Output the (X, Y) coordinate of the center of the cell containing the given text.  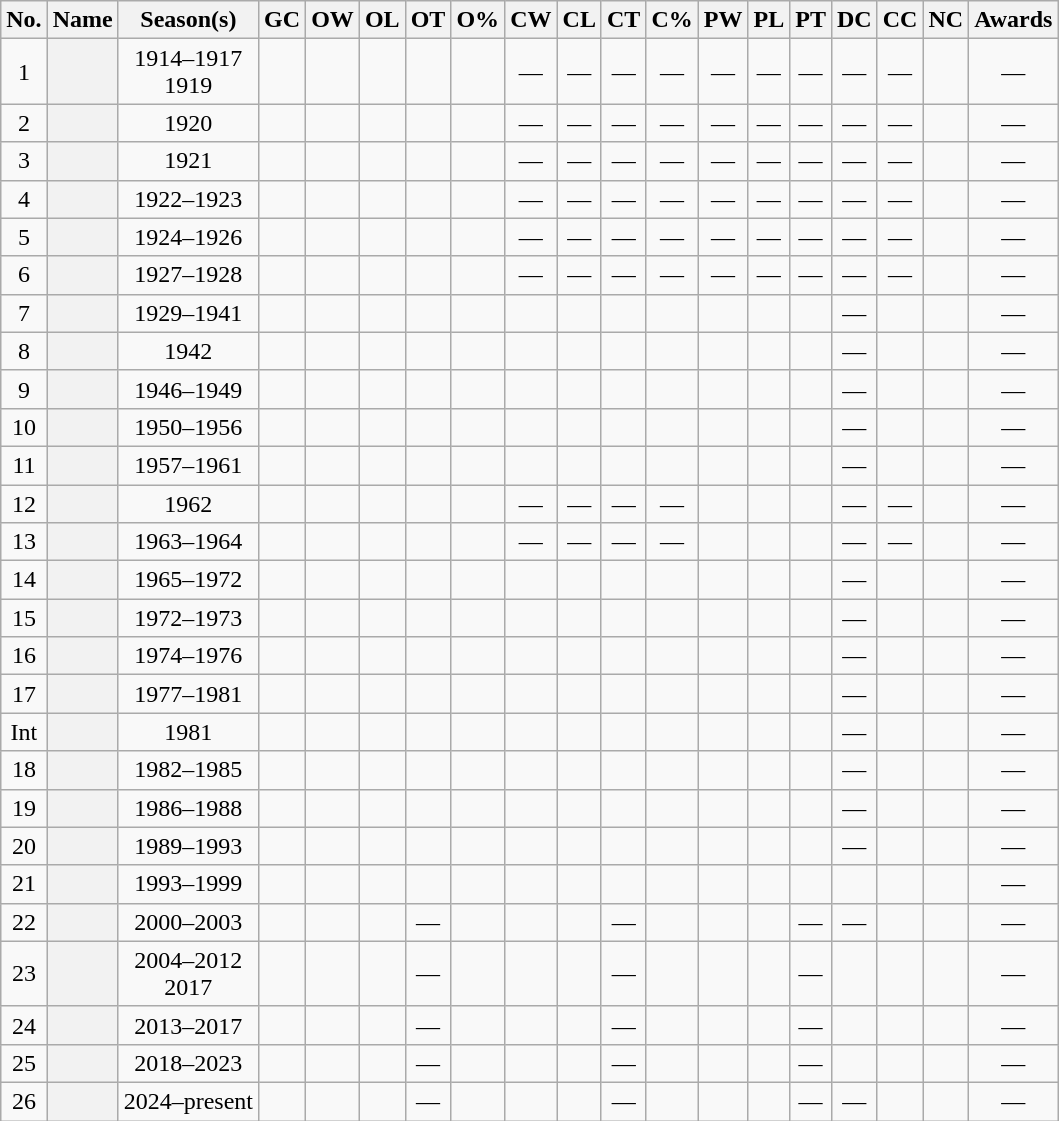
12 (24, 503)
1962 (188, 503)
10 (24, 427)
OW (333, 20)
23 (24, 974)
DC (854, 20)
OT (428, 20)
21 (24, 884)
14 (24, 580)
Awards (1014, 20)
2004–20122017 (188, 974)
1920 (188, 123)
CC (900, 20)
1977–1981 (188, 694)
1 (24, 72)
1927–1928 (188, 275)
OL (382, 20)
GC (282, 20)
1982–1985 (188, 770)
1914–19171919 (188, 72)
NC (946, 20)
O% (478, 20)
26 (24, 1101)
22 (24, 922)
16 (24, 656)
1957–1961 (188, 465)
1929–1941 (188, 313)
4 (24, 199)
1922–1923 (188, 199)
1972–1973 (188, 618)
5 (24, 237)
No. (24, 20)
1963–1964 (188, 542)
9 (24, 389)
PT (811, 20)
CT (623, 20)
25 (24, 1063)
1942 (188, 351)
24 (24, 1025)
1993–1999 (188, 884)
Name (82, 20)
1965–1972 (188, 580)
2 (24, 123)
2024–present (188, 1101)
17 (24, 694)
13 (24, 542)
CW (531, 20)
20 (24, 846)
1981 (188, 732)
6 (24, 275)
2000–2003 (188, 922)
15 (24, 618)
8 (24, 351)
2018–2023 (188, 1063)
1974–1976 (188, 656)
19 (24, 808)
Season(s) (188, 20)
Int (24, 732)
CL (579, 20)
PW (723, 20)
C% (672, 20)
1924–1926 (188, 237)
1921 (188, 161)
2013–2017 (188, 1025)
11 (24, 465)
PL (769, 20)
18 (24, 770)
3 (24, 161)
7 (24, 313)
1986–1988 (188, 808)
1946–1949 (188, 389)
1989–1993 (188, 846)
1950–1956 (188, 427)
